Output the [x, y] coordinate of the center of the cell containing the given text.  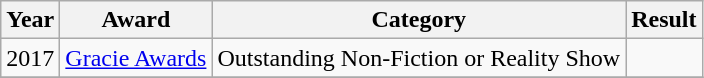
Gracie Awards [136, 58]
2017 [30, 58]
Outstanding Non-Fiction or Reality Show [419, 58]
Category [419, 20]
Result [664, 20]
Year [30, 20]
Award [136, 20]
